Capture the cell that displays the provided text and extract its (x, y) central coordinate. 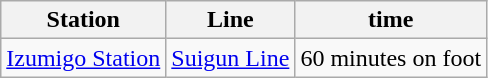
Suigun Line (230, 58)
Line (230, 20)
Station (84, 20)
Izumigo Station (84, 58)
60 minutes on foot (391, 58)
time (391, 20)
